Scan for the cell matching the given text and deliver its (x, y) coordinate at center. 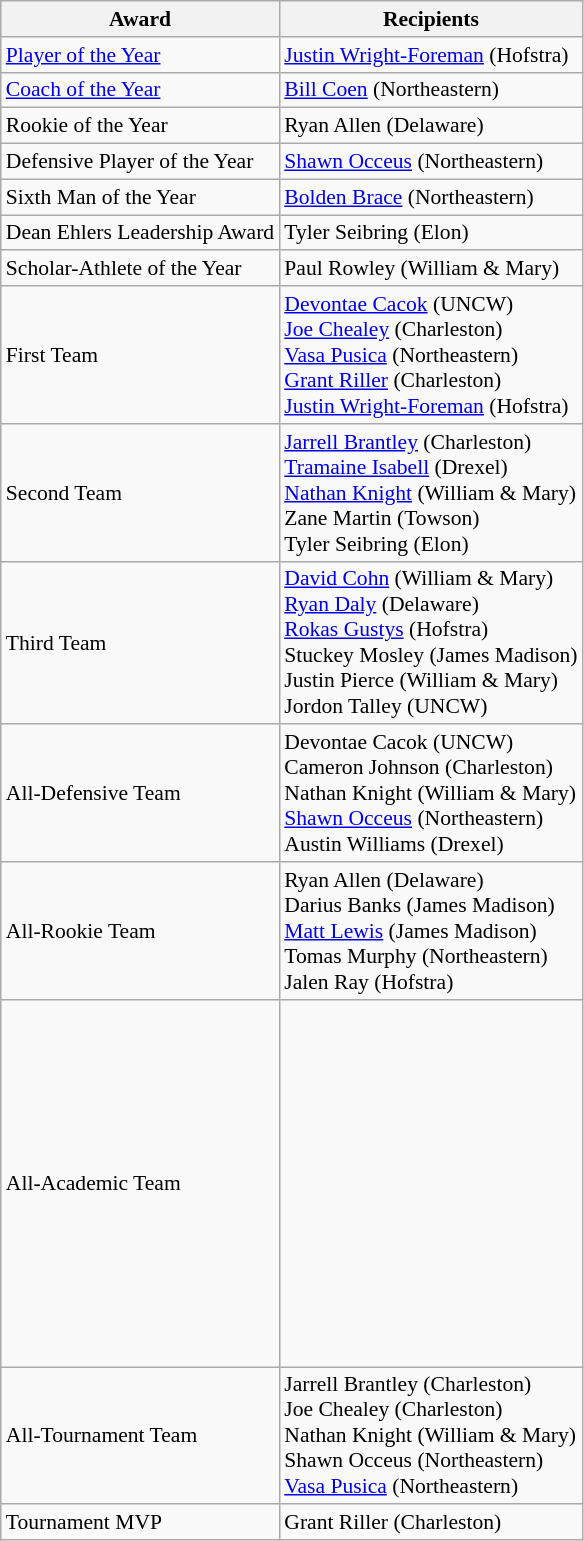
Jarrell Brantley (Charleston) Joe Chealey (Charleston) Nathan Knight (William & Mary) Shawn Occeus (Northeastern) Vasa Pusica (Northeastern) (430, 1436)
Ryan Allen (Delaware) Darius Banks (James Madison) Matt Lewis (James Madison) Tomas Murphy (Northeastern) Jalen Ray (Hofstra) (430, 931)
Devontae Cacok (UNCW) Joe Chealey (Charleston) Vasa Pusica (Northeastern) Grant Riller (Charleston) Justin Wright-Foreman (Hofstra) (430, 355)
Defensive Player of the Year (140, 162)
Paul Rowley (William & Mary) (430, 269)
Recipients (430, 19)
First Team (140, 355)
Ryan Allen (Delaware) (430, 126)
All-Academic Team (140, 1184)
Sixth Man of the Year (140, 197)
Tournament MVP (140, 1523)
Rookie of the Year (140, 126)
Coach of the Year (140, 90)
Tyler Seibring (Elon) (430, 233)
All-Defensive Team (140, 794)
Jarrell Brantley (Charleston) Tramaine Isabell (Drexel) Nathan Knight (William & Mary) Zane Martin (Towson) Tyler Seibring (Elon) (430, 493)
Second Team (140, 493)
Award (140, 19)
Shawn Occeus (Northeastern) (430, 162)
All-Tournament Team (140, 1436)
Grant Riller (Charleston) (430, 1523)
Dean Ehlers Leadership Award (140, 233)
Player of the Year (140, 55)
All-Rookie Team (140, 931)
Bill Coen (Northeastern) (430, 90)
Scholar-Athlete of the Year (140, 269)
Devontae Cacok (UNCW) Cameron Johnson (Charleston) Nathan Knight (William & Mary) Shawn Occeus (Northeastern) Austin Williams (Drexel) (430, 794)
Third Team (140, 642)
Justin Wright-Foreman (Hofstra) (430, 55)
Bolden Brace (Northeastern) (430, 197)
